Detect which cell encompasses the target text, then output its (X, Y) center coordinate. 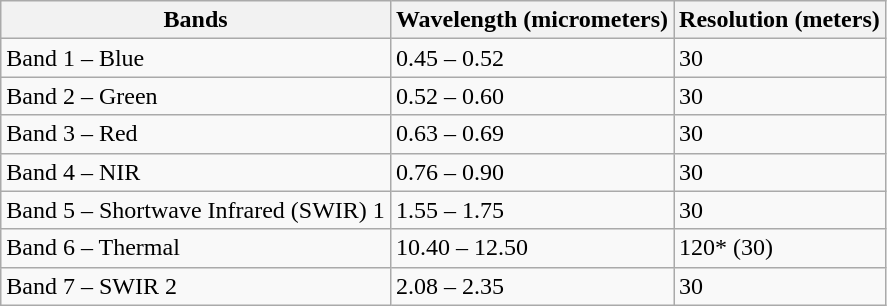
Band 6 – Thermal (196, 248)
Band 3 – Red (196, 134)
Band 7 – SWIR 2 (196, 286)
0.63 – 0.69 (532, 134)
Band 5 – Shortwave Infrared (SWIR) 1 (196, 210)
10.40 – 12.50 (532, 248)
0.45 – 0.52 (532, 58)
Resolution (meters) (780, 20)
0.52 – 0.60 (532, 96)
Band 2 – Green (196, 96)
120* (30) (780, 248)
Band 4 – NIR (196, 172)
0.76 – 0.90 (532, 172)
2.08 – 2.35 (532, 286)
Bands (196, 20)
1.55 – 1.75 (532, 210)
Wavelength (micrometers) (532, 20)
Band 1 – Blue (196, 58)
